Return (X, Y) of the center of cell containing provided text 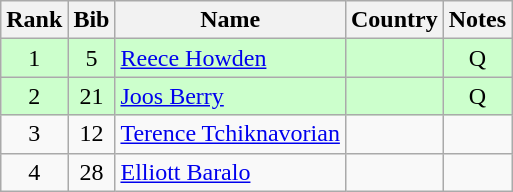
1 (34, 58)
4 (34, 172)
Name (230, 20)
2 (34, 96)
3 (34, 134)
Reece Howden (230, 58)
Rank (34, 20)
28 (92, 172)
Country (394, 20)
21 (92, 96)
Bib (92, 20)
12 (92, 134)
Elliott Baralo (230, 172)
Notes (477, 20)
5 (92, 58)
Terence Tchiknavorian (230, 134)
Joos Berry (230, 96)
